Identify which cell holds the provided text, then report its [x, y] central coordinate. 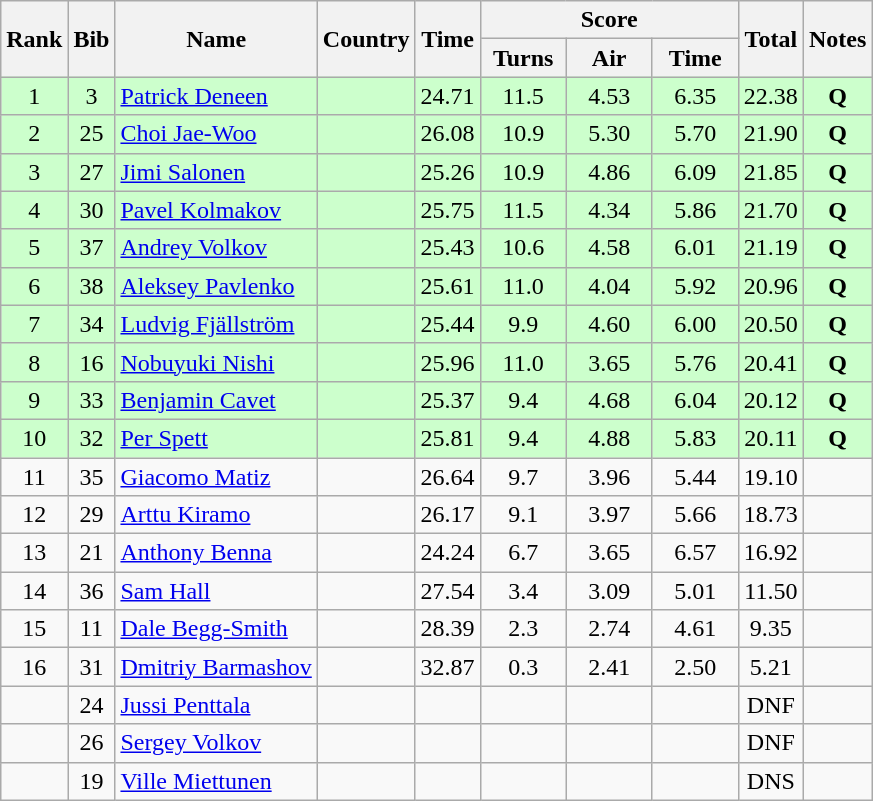
Notes [837, 39]
14 [34, 591]
Ludvig Fjällström [216, 324]
Sam Hall [216, 591]
5.21 [770, 667]
6.00 [695, 324]
18.73 [770, 515]
9.9 [523, 324]
25.75 [448, 210]
4.58 [609, 248]
6.09 [695, 172]
Pavel Kolmakov [216, 210]
4.60 [609, 324]
5.92 [695, 286]
6.04 [695, 400]
25.44 [448, 324]
5.44 [695, 477]
Nobuyuki Nishi [216, 362]
33 [92, 400]
27 [92, 172]
Country [366, 39]
4.61 [695, 629]
Bib [92, 39]
19 [92, 781]
Andrey Volkov [216, 248]
4.88 [609, 438]
20.96 [770, 286]
Aleksey Pavlenko [216, 286]
9.7 [523, 477]
3.09 [609, 591]
26 [92, 743]
Total [770, 39]
20.11 [770, 438]
9.1 [523, 515]
4.34 [609, 210]
28.39 [448, 629]
20.12 [770, 400]
15 [34, 629]
16.92 [770, 553]
32.87 [448, 667]
Ville Miettunen [216, 781]
4.86 [609, 172]
25.81 [448, 438]
13 [34, 553]
35 [92, 477]
7 [34, 324]
25.61 [448, 286]
3.97 [609, 515]
10 [34, 438]
Sergey Volkov [216, 743]
Score [609, 20]
21.70 [770, 210]
20.50 [770, 324]
21.90 [770, 134]
Dmitriy Barmashov [216, 667]
21 [92, 553]
Per Spett [216, 438]
5.86 [695, 210]
5.83 [695, 438]
2.3 [523, 629]
Benjamin Cavet [216, 400]
25 [92, 134]
9.35 [770, 629]
27.54 [448, 591]
6 [34, 286]
10.6 [523, 248]
Rank [34, 39]
31 [92, 667]
5.76 [695, 362]
Giacomo Matiz [216, 477]
29 [92, 515]
5.01 [695, 591]
4.04 [609, 286]
0.3 [523, 667]
Turns [523, 58]
24 [92, 705]
Dale Begg-Smith [216, 629]
5.30 [609, 134]
2.41 [609, 667]
Air [609, 58]
22.38 [770, 96]
21.19 [770, 248]
34 [92, 324]
6.7 [523, 553]
30 [92, 210]
Jussi Penttala [216, 705]
9 [34, 400]
6.01 [695, 248]
4.68 [609, 400]
Choi Jae-Woo [216, 134]
24.24 [448, 553]
11.50 [770, 591]
DNS [770, 781]
5.70 [695, 134]
Anthony Benna [216, 553]
4 [34, 210]
4.53 [609, 96]
36 [92, 591]
2.74 [609, 629]
37 [92, 248]
3.96 [609, 477]
26.17 [448, 515]
6.35 [695, 96]
1 [34, 96]
5.66 [695, 515]
25.96 [448, 362]
20.41 [770, 362]
8 [34, 362]
38 [92, 286]
Name [216, 39]
25.26 [448, 172]
25.43 [448, 248]
Arttu Kiramo [216, 515]
21.85 [770, 172]
6.57 [695, 553]
2.50 [695, 667]
25.37 [448, 400]
3.4 [523, 591]
2 [34, 134]
Patrick Deneen [216, 96]
19.10 [770, 477]
Jimi Salonen [216, 172]
26.64 [448, 477]
32 [92, 438]
12 [34, 515]
5 [34, 248]
26.08 [448, 134]
24.71 [448, 96]
